Identify which cell holds the provided text, then report its [x, y] central coordinate. 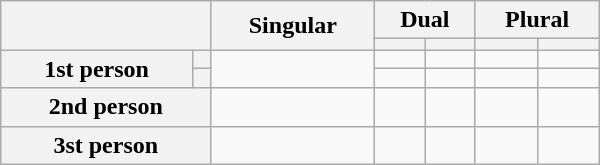
Singular [293, 26]
1st person [97, 69]
Plural [537, 20]
3st person [106, 145]
Dual [425, 20]
2nd person [106, 107]
